Locate the cell with the specified text and output its (X, Y) center coordinate. 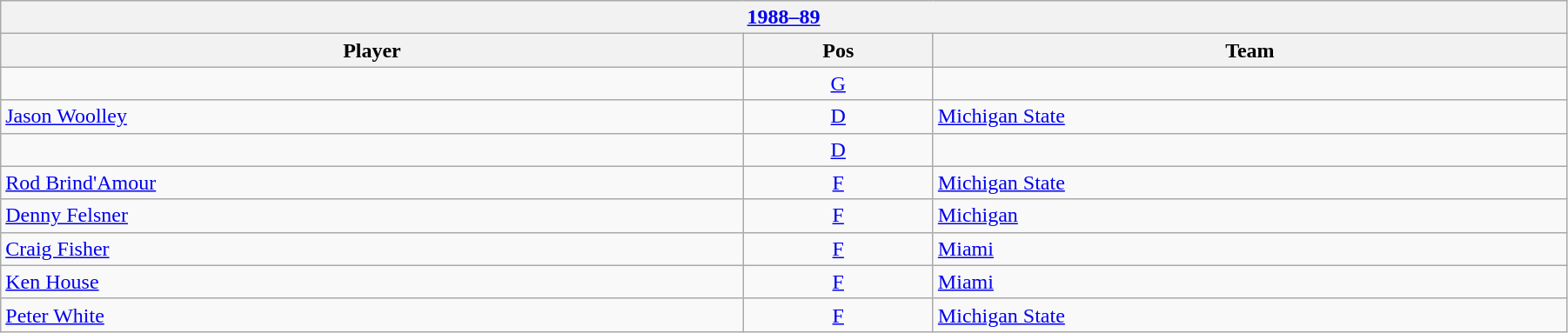
Ken House (372, 282)
Jason Woolley (372, 117)
Craig Fisher (372, 249)
G (838, 83)
1988–89 (784, 17)
Rod Brind'Amour (372, 183)
Denny Felsner (372, 216)
Pos (838, 50)
Peter White (372, 315)
Michigan (1250, 216)
Player (372, 50)
Team (1250, 50)
